Find where the given text appears and provide that cell's center as [x, y] coordinate. 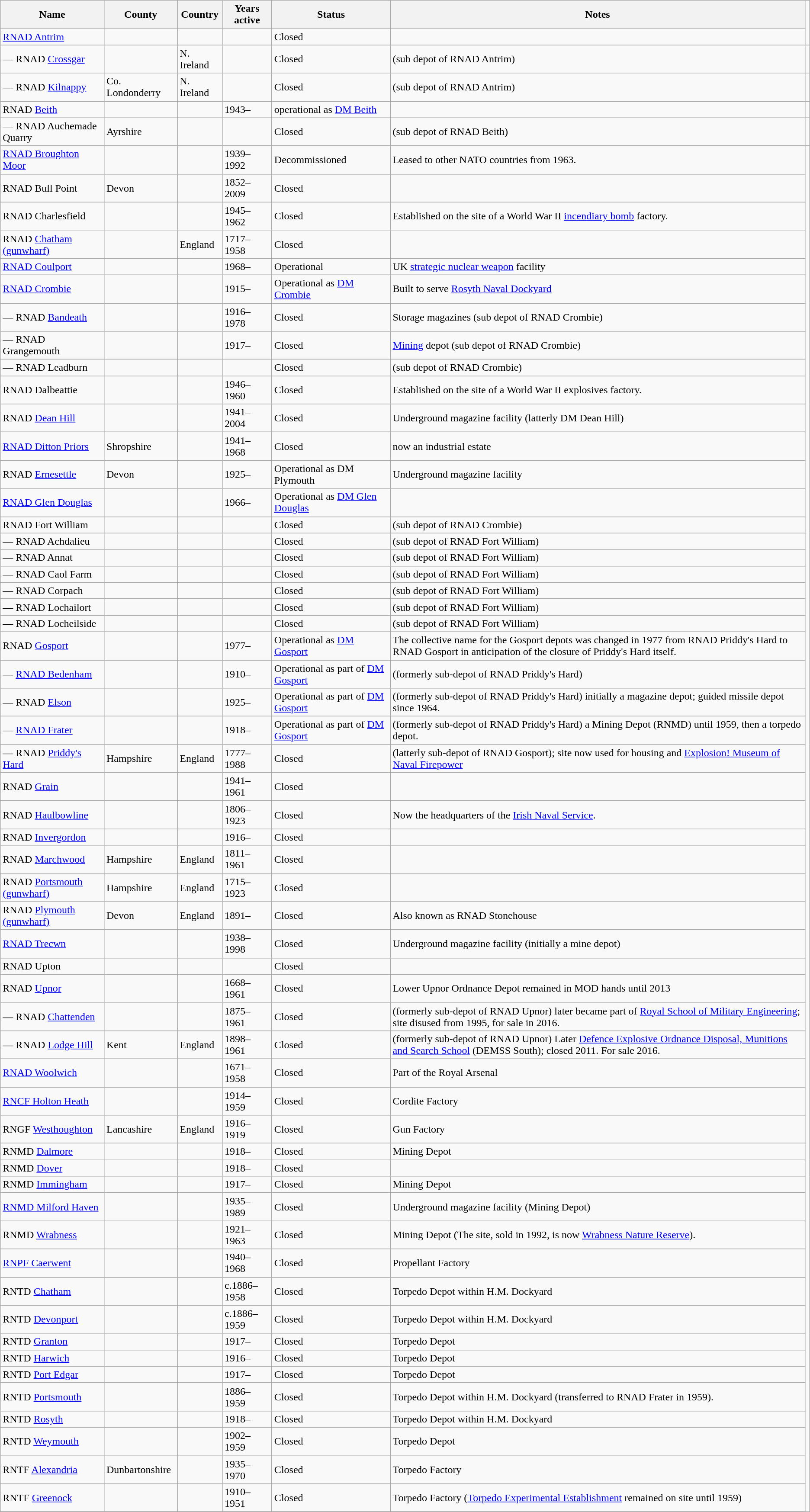
Gun Factory [598, 1129]
1916–1919 [247, 1129]
1939–1992 [247, 160]
(sub depot of RNAD Beith) [598, 132]
— RNAD Achdalieu [52, 541]
Propellant Factory [598, 1263]
RNAD Grain [52, 786]
Torpedo Factory [598, 1469]
Shropshire [140, 446]
RNAD Plymouth (gunwharf) [52, 915]
Cordite Factory [598, 1101]
RNPF Caerwent [52, 1263]
Mining Depot (The site, sold in 1992, is now Wrabness Nature Reserve). [598, 1235]
— RNAD Bandeath [52, 317]
RNTF Greenock [52, 1498]
c.1886–1958 [247, 1291]
RNAD Haulbowline [52, 815]
RNTD Devonport [52, 1319]
Established on the site of a World War II incendiary bomb factory. [598, 216]
RNMD Dalmore [52, 1152]
RNTD Port Edgar [52, 1374]
RNTD Harwich [52, 1358]
Status [331, 15]
1940–1968 [247, 1263]
now an industrial estate [598, 446]
1811–1961 [247, 859]
1921–1963 [247, 1235]
— RNAD Locheilside [52, 623]
— RNAD Crossgar [52, 59]
Underground magazine facility (latterly DM Dean Hill) [598, 418]
— RNAD Priddy's Hard [52, 759]
Leased to other NATO countries from 1963. [598, 160]
RNMD Dover [52, 1168]
Also known as RNAD Stonehouse [598, 915]
1777–1988 [247, 759]
(formerly sub-depot of RNAD Priddy's Hard) initially a magazine depot; guided missile depot since 1964. [598, 703]
Notes [598, 15]
RNTD Granton [52, 1342]
RNAD Dean Hill [52, 418]
— RNAD Kilnappy [52, 87]
1910–1951 [247, 1498]
RNCF Holton Heath [52, 1101]
RNMD Milford Haven [52, 1207]
1941–1961 [247, 786]
1935–1970 [247, 1469]
1941–1968 [247, 446]
— RNAD Annat [52, 558]
(formerly sub-depot of RNAD Priddy's Hard) a Mining Depot (RNMD) until 1959, then a torpedo depot. [598, 730]
1715–1923 [247, 888]
Operational as DM Plymouth [331, 474]
(formerly sub-depot of RNAD Upnor) Later Defence Explosive Ordnance Disposal, Munitions and Search School (DEMSS South); closed 2011. For sale 2016. [598, 1044]
RNTD Chatham [52, 1291]
1935–1989 [247, 1207]
1910– [247, 674]
RNAD Broughton Moor [52, 160]
County [140, 15]
1915– [247, 289]
Established on the site of a World War II explosives factory. [598, 390]
1941–2004 [247, 418]
1898–1961 [247, 1044]
RNAD Trecwn [52, 944]
— RNAD Chattenden [52, 1017]
RNAD Ditton Priors [52, 446]
Country [200, 15]
1966– [247, 503]
1806–1923 [247, 815]
c.1886–1959 [247, 1319]
— RNAD Frater [52, 730]
— RNAD Caol Farm [52, 574]
1914–1959 [247, 1101]
RNTD Portsmouth [52, 1396]
Storage magazines (sub depot of RNAD Crombie) [598, 317]
RNAD Antrim [52, 37]
RNAD Marchwood [52, 859]
Part of the Royal Arsenal [598, 1073]
1916–1978 [247, 317]
RNAD Portsmouth (gunwharf) [52, 888]
Now the headquarters of the Irish Naval Service. [598, 815]
Ayrshire [140, 132]
RNAD Dalbeattie [52, 390]
Underground magazine facility (Mining Depot) [598, 1207]
RNAD Bull Point [52, 188]
— RNAD Leadburn [52, 368]
Torpedo Depot within H.M. Dockyard (transferred to RNAD Frater in 1959). [598, 1396]
1968– [247, 266]
1938–1998 [247, 944]
Decommissioned [331, 160]
Underground magazine facility [598, 474]
RNGF Westhoughton [52, 1129]
(latterly sub-depot of RNAD Gosport); site now used for housing and Explosion! Museum of Naval Firepower [598, 759]
RNMD Immingham [52, 1185]
RNMD Wrabness [52, 1235]
1671–1958 [247, 1073]
UK strategic nuclear weapon facility [598, 266]
RNAD Gosport [52, 645]
— RNAD Grangemouth [52, 345]
1977– [247, 645]
1886–1959 [247, 1396]
1852–2009 [247, 188]
Torpedo Factory (Torpedo Experimental Establishment remained on site until 1959) [598, 1498]
Years active [247, 15]
— RNAD Elson [52, 703]
Operational as DM Crombie [331, 289]
Operational as DM Glen Douglas [331, 503]
RNAD Charlesfield [52, 216]
RNAD Upnor [52, 988]
RNTD Weymouth [52, 1441]
1943– [247, 109]
RNAD Invergordon [52, 837]
1717–1958 [247, 244]
1875–1961 [247, 1017]
— RNAD Auchemade Quarry [52, 132]
(formerly sub-depot of RNAD Priddy's Hard) [598, 674]
Built to serve Rosyth Naval Dockyard [598, 289]
— RNAD Lochailort [52, 607]
RNAD Woolwich [52, 1073]
Lancashire [140, 1129]
Kent [140, 1044]
operational as DM Beith [331, 109]
RNTF Alexandria [52, 1469]
— RNAD Corpach [52, 591]
Underground magazine facility (initially a mine depot) [598, 944]
Operational [331, 266]
Mining depot (sub depot of RNAD Crombie) [598, 345]
1891– [247, 915]
Operational as DM Gosport [331, 645]
— RNAD Bedenham [52, 674]
RNAD Ernesettle [52, 474]
RNAD Fort William [52, 525]
Co. Londonderry [140, 87]
RNAD Chatham (gunwharf) [52, 244]
RNAD Upton [52, 966]
— RNAD Lodge Hill [52, 1044]
1668–1961 [247, 988]
(formerly sub-depot of RNAD Upnor) later became part of Royal School of Military Engineering; site disused from 1995, for sale in 2016. [598, 1017]
RNAD Crombie [52, 289]
RNAD Coulport [52, 266]
Name [52, 15]
RNAD Beith [52, 109]
Dunbartonshire [140, 1469]
RNTD Rosyth [52, 1419]
1945–1962 [247, 216]
RNAD Glen Douglas [52, 503]
Lower Upnor Ordnance Depot remained in MOD hands until 2013 [598, 988]
1946–1960 [247, 390]
1902–1959 [247, 1441]
